Find where the given text appears and provide that cell's center as [x, y] coordinate. 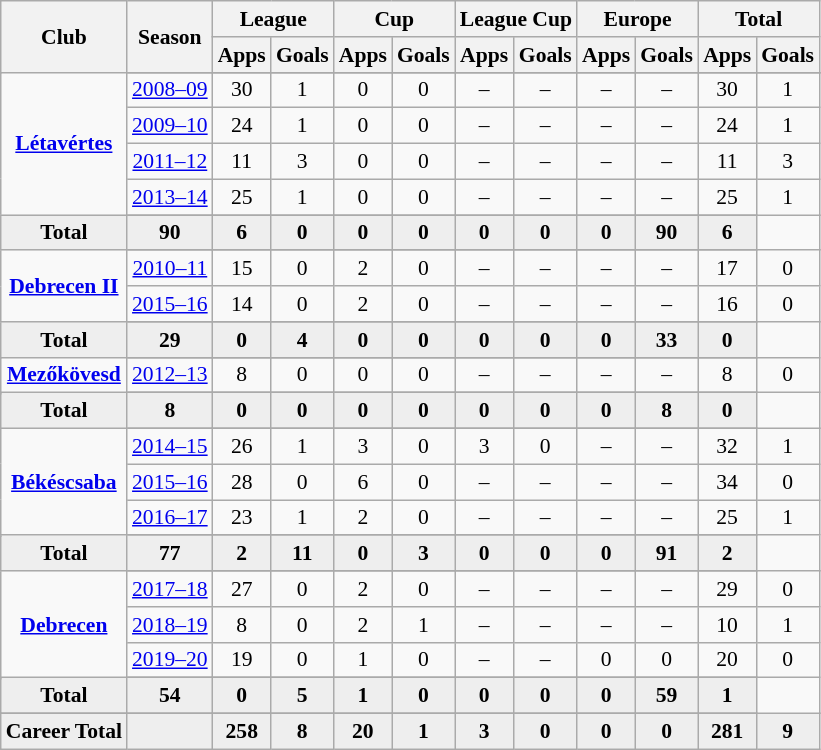
28 [242, 482]
2010–11 [170, 269]
2018–19 [170, 625]
Debrecen [64, 624]
5 [302, 696]
Cup [394, 19]
27 [242, 589]
2012–13 [170, 375]
Létavértes [64, 143]
32 [727, 447]
54 [170, 696]
17 [727, 269]
Mezőkövesd [64, 375]
Career Total [64, 732]
15 [242, 269]
16 [727, 304]
Békéscsaba [64, 482]
23 [242, 518]
26 [242, 447]
Season [170, 36]
2013–14 [170, 197]
2009–10 [170, 126]
9 [788, 732]
281 [727, 732]
59 [666, 696]
2017–18 [170, 589]
League [274, 19]
19 [242, 660]
Debrecen II [64, 286]
258 [242, 732]
2011–12 [170, 162]
91 [666, 554]
2014–15 [170, 447]
2016–17 [170, 518]
77 [170, 554]
10 [727, 625]
34 [727, 482]
33 [666, 340]
Club [64, 36]
2008–09 [170, 90]
4 [302, 340]
2019–20 [170, 660]
Europe [638, 19]
League Cup [516, 19]
14 [242, 304]
